From the cell containing the given text, extract its center point as (x, y) coordinate. 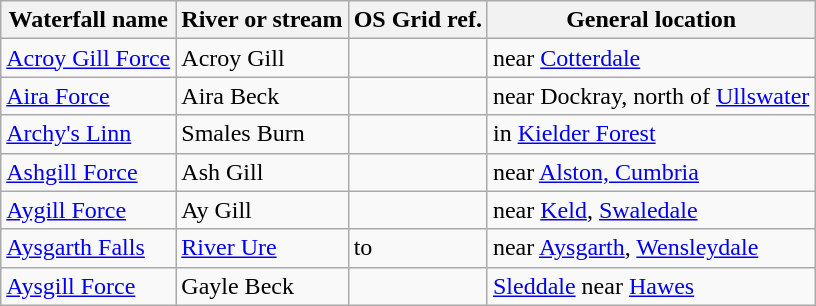
Waterfall name (88, 20)
Aygill Force (88, 210)
Ash Gill (262, 172)
to (418, 248)
Smales Burn (262, 134)
near Alston, Cumbria (650, 172)
Aira Force (88, 96)
near Dockray, north of Ullswater (650, 96)
General location (650, 20)
near Cotterdale (650, 58)
Aysgarth Falls (88, 248)
Acroy Gill (262, 58)
Sleddale near Hawes (650, 286)
Gayle Beck (262, 286)
River Ure (262, 248)
in Kielder Forest (650, 134)
River or stream (262, 20)
Aira Beck (262, 96)
Acroy Gill Force (88, 58)
near Aysgarth, Wensleydale (650, 248)
OS Grid ref. (418, 20)
Archy's Linn (88, 134)
Ashgill Force (88, 172)
Aysgill Force (88, 286)
Ay Gill (262, 210)
near Keld, Swaledale (650, 210)
